Find where the given text appears and provide that cell's center as (x, y) coordinate. 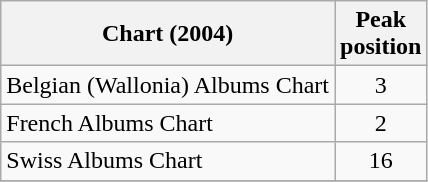
Chart (2004) (168, 34)
3 (380, 85)
Belgian (Wallonia) Albums Chart (168, 85)
Peakposition (380, 34)
16 (380, 161)
Swiss Albums Chart (168, 161)
French Albums Chart (168, 123)
2 (380, 123)
